Scan for the cell matching the given text and deliver its [X, Y] coordinate at center. 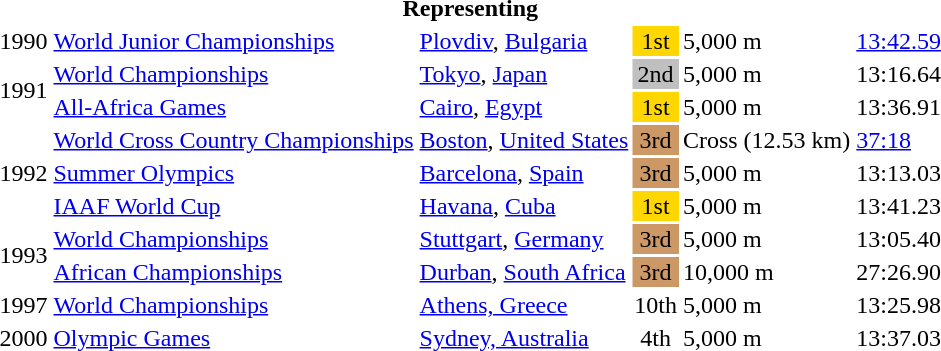
World Junior Championships [234, 41]
Durban, South Africa [524, 272]
Boston, United States [524, 140]
Summer Olympics [234, 173]
Plovdiv, Bulgaria [524, 41]
Tokyo, Japan [524, 74]
2nd [656, 74]
Athens, Greece [524, 305]
World Cross Country Championships [234, 140]
African Championships [234, 272]
Barcelona, Spain [524, 173]
Stuttgart, Germany [524, 239]
Havana, Cuba [524, 206]
All-Africa Games [234, 107]
10th [656, 305]
IAAF World Cup [234, 206]
Cross (12.53 km) [766, 140]
Cairo, Egypt [524, 107]
10,000 m [766, 272]
